Detect which cell encompasses the target text, then output its (X, Y) center coordinate. 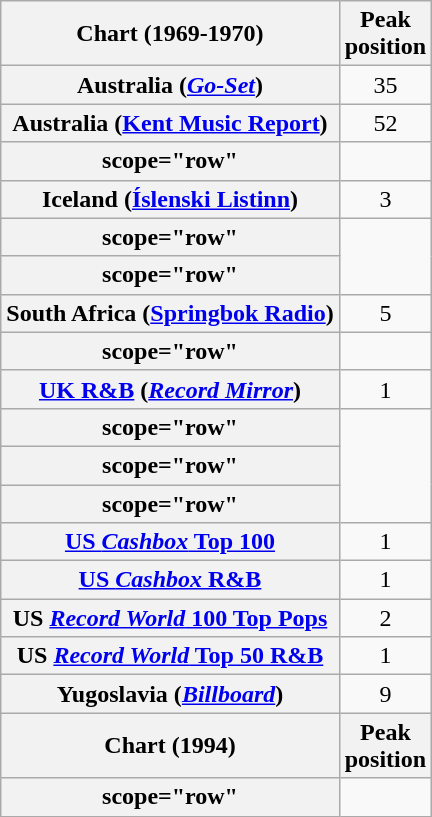
UK R&B (Record Mirror) (170, 389)
US Record World Top 50 R&B (170, 656)
35 (385, 85)
Australia (Kent Music Report) (170, 123)
Chart (1969-1970) (170, 34)
9 (385, 694)
US Cashbox Top 100 (170, 542)
Australia (Go-Set) (170, 85)
Yugoslavia (Billboard) (170, 694)
5 (385, 313)
US Record World 100 Top Pops (170, 618)
South Africa (Springbok Radio) (170, 313)
2 (385, 618)
US Cashbox R&B (170, 580)
Chart (1994) (170, 746)
3 (385, 199)
52 (385, 123)
Iceland (Íslenski Listinn) (170, 199)
